Output the (X, Y) coordinate of the center of the cell containing the given text.  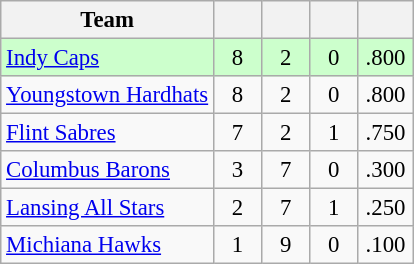
Michiana Hawks (108, 245)
Indy Caps (108, 58)
9 (286, 245)
Team (108, 20)
.250 (386, 208)
Columbus Barons (108, 170)
.100 (386, 245)
.300 (386, 170)
3 (237, 170)
Flint Sabres (108, 133)
.750 (386, 133)
Youngstown Hardhats (108, 95)
Lansing All Stars (108, 208)
